Return the [x, y] coordinate for the center point of the cell that contains the specified text.  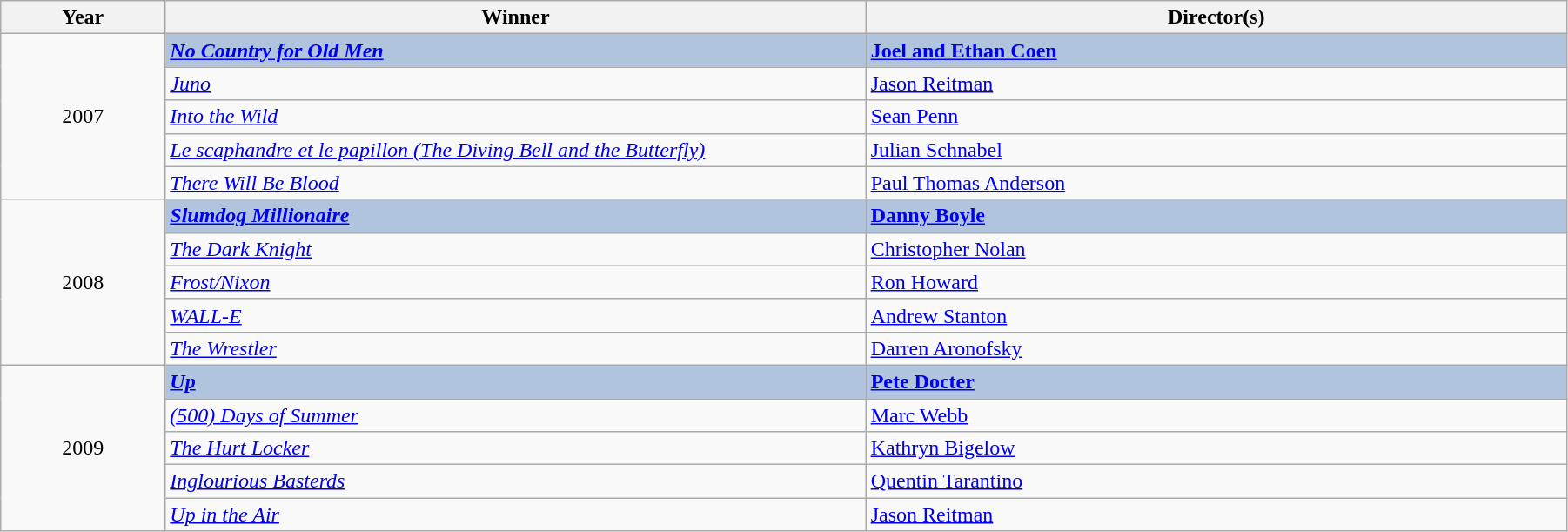
(500) Days of Summer [515, 415]
The Wrestler [515, 348]
The Dark Knight [515, 249]
2008 [84, 282]
There Will Be Blood [515, 183]
2009 [84, 448]
Year [84, 17]
Paul Thomas Anderson [1216, 183]
Kathryn Bigelow [1216, 448]
Le scaphandre et le papillon (The Diving Bell and the Butterfly) [515, 150]
WALL-E [515, 315]
Ron Howard [1216, 282]
Quentin Tarantino [1216, 481]
Julian Schnabel [1216, 150]
Inglourious Basterds [515, 481]
Director(s) [1216, 17]
Joel and Ethan Coen [1216, 51]
No Country for Old Men [515, 51]
Danny Boyle [1216, 216]
2007 [84, 117]
Into the Wild [515, 117]
Andrew Stanton [1216, 315]
Winner [515, 17]
Marc Webb [1216, 415]
Slumdog Millionaire [515, 216]
The Hurt Locker [515, 448]
Up [515, 381]
Sean Penn [1216, 117]
Pete Docter [1216, 381]
Christopher Nolan [1216, 249]
Juno [515, 84]
Up in the Air [515, 515]
Darren Aronofsky [1216, 348]
Frost/Nixon [515, 282]
